Extract the [x, y] coordinate from the center of the cell holding the provided text.  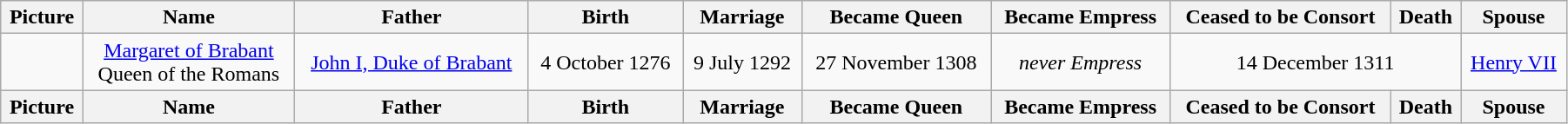
4 October 1276 [606, 62]
Margaret of BrabantQueen of the Romans [188, 62]
Henry VII [1514, 62]
14 December 1311 [1316, 62]
9 July 1292 [742, 62]
never Empress [1081, 62]
John I, Duke of Brabant [412, 62]
27 November 1308 [896, 62]
